Find where the given text appears and provide that cell's center as (x, y) coordinate. 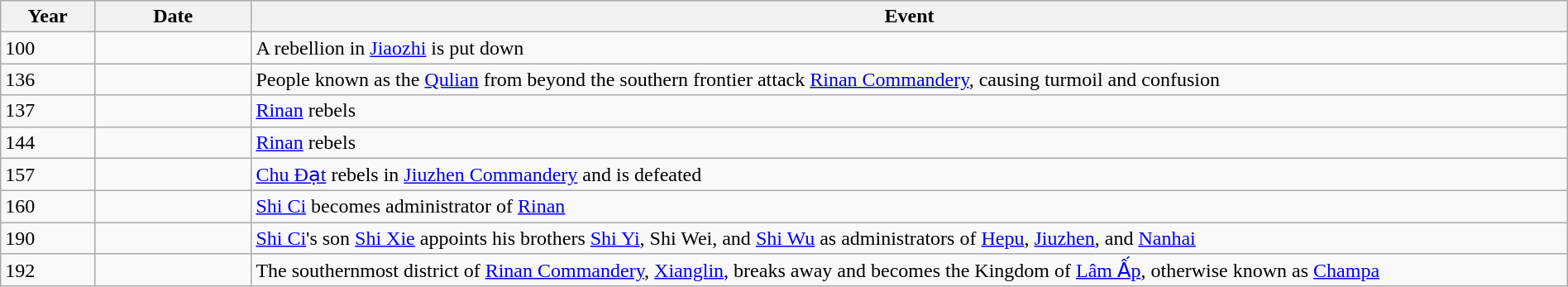
192 (48, 270)
Year (48, 17)
People known as the Qulian from beyond the southern frontier attack Rinan Commandery, causing turmoil and confusion (910, 79)
Shi Ci's son Shi Xie appoints his brothers Shi Yi, Shi Wei, and Shi Wu as administrators of Hepu, Jiuzhen, and Nanhai (910, 238)
Chu Đạt rebels in Jiuzhen Commandery and is defeated (910, 175)
Date (172, 17)
190 (48, 238)
The southernmost district of Rinan Commandery, Xianglin, breaks away and becomes the Kingdom of Lâm Ấp, otherwise known as Champa (910, 270)
157 (48, 175)
160 (48, 207)
Shi Ci becomes administrator of Rinan (910, 207)
A rebellion in Jiaozhi is put down (910, 48)
137 (48, 111)
136 (48, 79)
100 (48, 48)
Event (910, 17)
144 (48, 142)
